Scan for the cell matching the given text and deliver its [X, Y] coordinate at center. 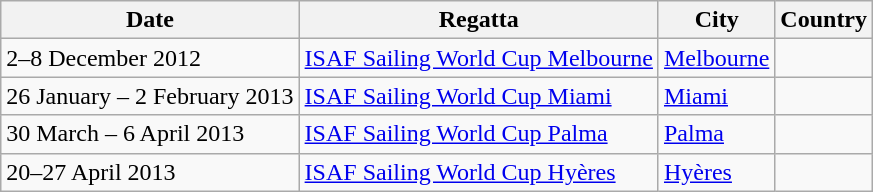
City [716, 20]
ISAF Sailing World Cup Hyères [478, 172]
Miami [716, 96]
ISAF Sailing World Cup Melbourne [478, 58]
Hyères [716, 172]
Country [824, 20]
Palma [716, 134]
2–8 December 2012 [150, 58]
Date [150, 20]
ISAF Sailing World Cup Palma [478, 134]
ISAF Sailing World Cup Miami [478, 96]
26 January – 2 February 2013 [150, 96]
Regatta [478, 20]
20–27 April 2013 [150, 172]
30 March – 6 April 2013 [150, 134]
Melbourne [716, 58]
